Extract the (X, Y) coordinate from the center of the cell holding the provided text.  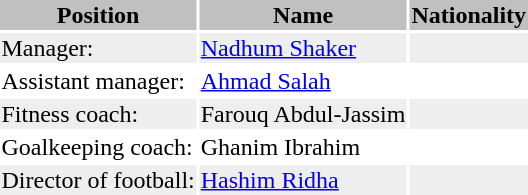
Manager: (98, 48)
Hashim Ridha (303, 180)
Name (303, 15)
Nadhum Shaker (303, 48)
Farouq Abdul-Jassim (303, 114)
Assistant manager: (98, 81)
Nationality (469, 15)
Director of football: (98, 180)
Ghanim Ibrahim (303, 147)
Ahmad Salah (303, 81)
Position (98, 15)
Fitness coach: (98, 114)
Goalkeeping coach: (98, 147)
